From the cell containing the given text, extract its center point as [X, Y] coordinate. 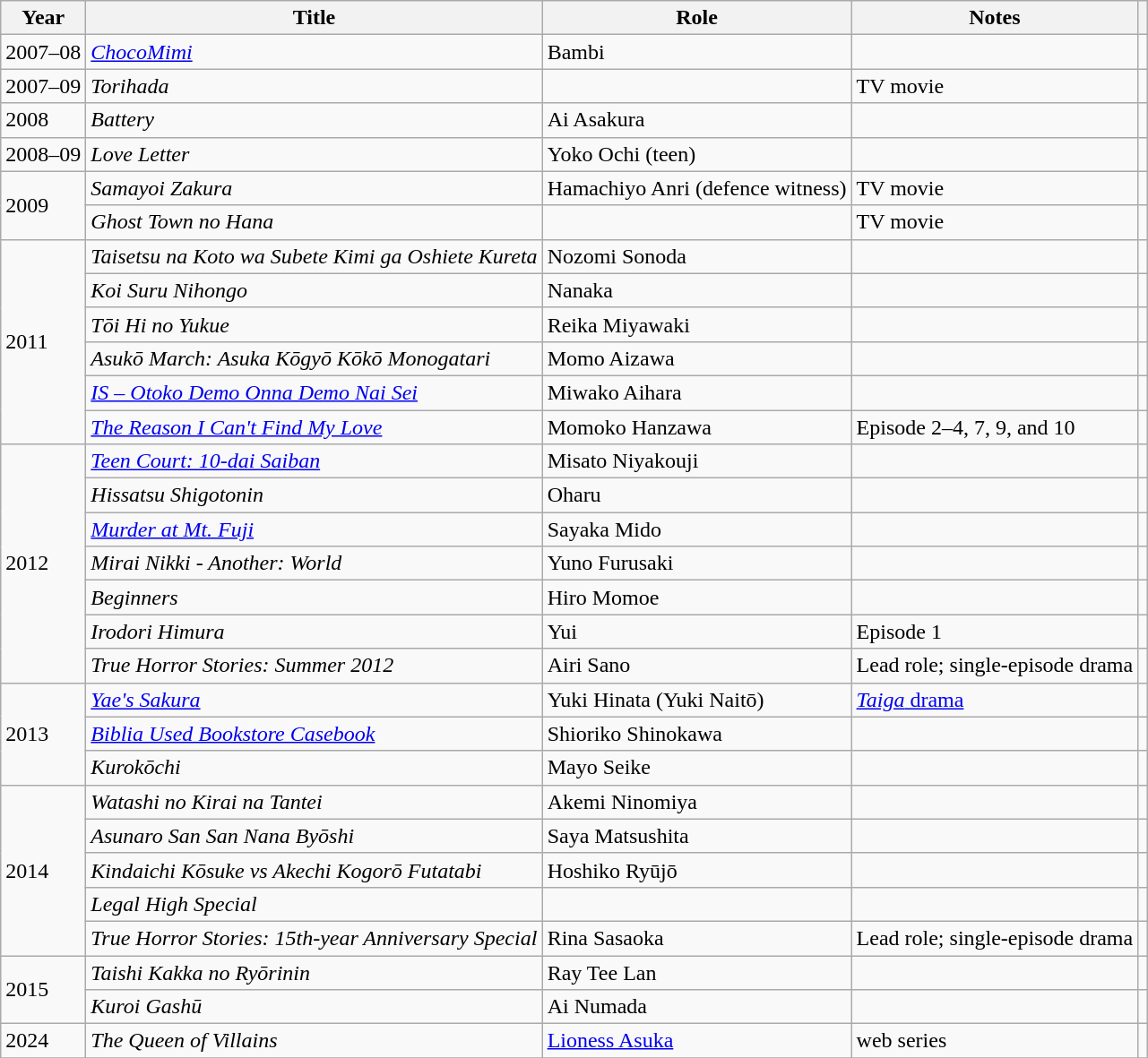
web series [995, 1041]
Lioness Asuka [697, 1041]
2007–08 [43, 52]
True Horror Stories: 15th-year Anniversary Special [314, 938]
2014 [43, 870]
Nozomi Sonoda [697, 256]
Momoko Hanzawa [697, 427]
ChocoMimi [314, 52]
Taisetsu na Koto wa Subete Kimi ga Oshiete Kureta [314, 256]
2007–09 [43, 86]
Taiga drama [995, 700]
Saya Matsushita [697, 836]
Akemi Ninomiya [697, 802]
2008 [43, 120]
Teen Court: 10-dai Saiban [314, 461]
Year [43, 18]
Oharu [697, 495]
Mayo Seike [697, 768]
2015 [43, 989]
Ai Numada [697, 1007]
Kuroi Gashū [314, 1007]
Title [314, 18]
Ray Tee Lan [697, 972]
Yui [697, 632]
Asunaro San San Nana Byōshi [314, 836]
Sayaka Mido [697, 529]
Miwako Aihara [697, 392]
Battery [314, 120]
Murder at Mt. Fuji [314, 529]
The Queen of Villains [314, 1041]
Tōi Hi no Yukue [314, 324]
Taishi Kakka no Ryōrinin [314, 972]
Samayoi Zakura [314, 188]
Role [697, 18]
Mirai Nikki - Another: World [314, 563]
Watashi no Kirai na Tantei [314, 802]
2011 [43, 341]
Reika Miyawaki [697, 324]
Yae's Sakura [314, 700]
Ai Asakura [697, 120]
Nanaka [697, 290]
Episode 1 [995, 632]
IS – Otoko Demo Onna Demo Nai Sei [314, 392]
Misato Niyakouji [697, 461]
Hoshiko Ryūjō [697, 870]
2012 [43, 563]
Hiro Momoe [697, 598]
2008–09 [43, 154]
Irodori Himura [314, 632]
True Horror Stories: Summer 2012 [314, 666]
Love Letter [314, 154]
2013 [43, 734]
Legal High Special [314, 904]
Biblia Used Bookstore Casebook [314, 734]
Rina Sasaoka [697, 938]
Momo Aizawa [697, 358]
Yuno Furusaki [697, 563]
Notes [995, 18]
Torihada [314, 86]
Bambi [697, 52]
Yoko Ochi (teen) [697, 154]
Episode 2–4, 7, 9, and 10 [995, 427]
Kurokōchi [314, 768]
Beginners [314, 598]
Ghost Town no Hana [314, 222]
Hissatsu Shigotonin [314, 495]
The Reason I Can't Find My Love [314, 427]
Airi Sano [697, 666]
Asukō March: Asuka Kōgyō Kōkō Monogatari [314, 358]
Yuki Hinata (Yuki Naitō) [697, 700]
Shioriko Shinokawa [697, 734]
Koi Suru Nihongo [314, 290]
2024 [43, 1041]
2009 [43, 205]
Hamachiyo Anri (defence witness) [697, 188]
Kindaichi Kōsuke vs Akechi Kogorō Futatabi [314, 870]
